Pinpoint the cell where the given text exists, returning its [x, y] midpoint coordinate. 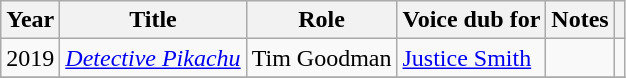
Role [322, 20]
Year [30, 20]
Justice Smith [472, 58]
Detective Pikachu [153, 58]
Title [153, 20]
2019 [30, 58]
Notes [580, 20]
Tim Goodman [322, 58]
Voice dub for [472, 20]
